From the cell containing the given text, extract its center point as [x, y] coordinate. 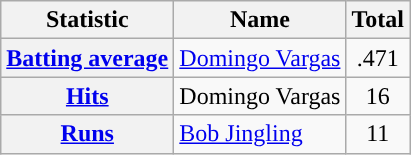
11 [378, 134]
.471 [378, 58]
Statistic [88, 20]
Batting average [88, 58]
Hits [88, 96]
Runs [88, 134]
Name [260, 20]
Bob Jingling [260, 134]
Total [378, 20]
16 [378, 96]
